From the cell containing the given text, extract its center point as (X, Y) coordinate. 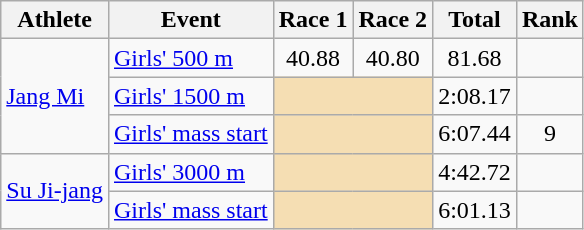
81.68 (475, 58)
2:08.17 (475, 96)
Total (475, 20)
Event (190, 20)
Rank (550, 20)
Su Ji-jang (55, 191)
Girls' 500 m (190, 58)
6:07.44 (475, 134)
40.88 (313, 58)
4:42.72 (475, 172)
Girls' 1500 m (190, 96)
40.80 (393, 58)
9 (550, 134)
Girls' 3000 m (190, 172)
Race 1 (313, 20)
Race 2 (393, 20)
Athlete (55, 20)
6:01.13 (475, 210)
Jang Mi (55, 96)
